For the text-containing cell, return its midpoint in (X, Y) coordinate format. 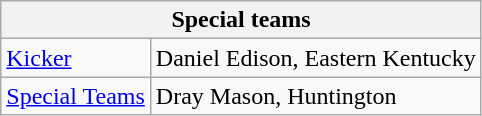
Special teams (242, 20)
Special Teams (76, 96)
Daniel Edison, Eastern Kentucky (316, 58)
Dray Mason, Huntington (316, 96)
Kicker (76, 58)
